Search for the cell housing the specified text and yield its (X, Y) center coordinate. 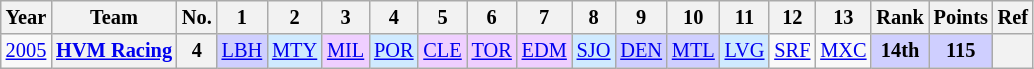
6 (492, 17)
MIL (346, 51)
SJO (594, 51)
POR (394, 51)
2 (294, 17)
5 (442, 17)
10 (694, 17)
12 (792, 17)
HVM Racing (114, 51)
Year (26, 17)
EDM (544, 51)
1 (242, 17)
8 (594, 17)
CLE (442, 51)
TOR (492, 51)
11 (745, 17)
7 (544, 17)
MTL (694, 51)
9 (641, 17)
Ref (1013, 17)
Team (114, 17)
No. (197, 17)
2005 (26, 51)
13 (843, 17)
LVG (745, 51)
3 (346, 17)
14th (900, 51)
SRF (792, 51)
115 (961, 51)
Rank (900, 17)
LBH (242, 51)
DEN (641, 51)
MTY (294, 51)
Points (961, 17)
MXC (843, 51)
